Identify which cell holds the provided text, then report its (X, Y) central coordinate. 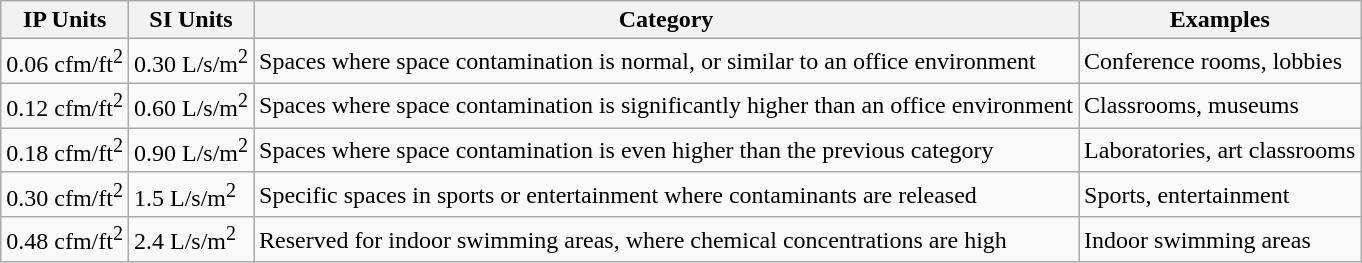
0.60 L/s/m2 (190, 106)
Sports, entertainment (1220, 194)
1.5 L/s/m2 (190, 194)
IP Units (65, 20)
Laboratories, art classrooms (1220, 150)
2.4 L/s/m2 (190, 240)
0.90 L/s/m2 (190, 150)
Spaces where space contamination is significantly higher than an office environment (666, 106)
Specific spaces in sports or entertainment where contaminants are released (666, 194)
0.48 cfm/ft2 (65, 240)
SI Units (190, 20)
0.12 cfm/ft2 (65, 106)
0.30 cfm/ft2 (65, 194)
0.18 cfm/ft2 (65, 150)
0.06 cfm/ft2 (65, 62)
Reserved for indoor swimming areas, where chemical concentrations are high (666, 240)
Indoor swimming areas (1220, 240)
Examples (1220, 20)
Conference rooms, lobbies (1220, 62)
Spaces where space contamination is even higher than the previous category (666, 150)
Classrooms, museums (1220, 106)
0.30 L/s/m2 (190, 62)
Spaces where space contamination is normal, or similar to an office environment (666, 62)
Category (666, 20)
